Capture the cell that displays the provided text and extract its [X, Y] central coordinate. 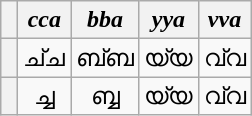
വ്‌വ [224, 58]
യ്യ [168, 96]
ച്ച [44, 96]
cca [44, 20]
vva [224, 20]
bba [105, 20]
yya [168, 20]
ബ്‌ബ [105, 58]
വ്വ [224, 96]
ബ്ബ [105, 96]
ച്‌ച [44, 58]
യ്‌യ [168, 58]
